For the text-containing cell, return its midpoint in [X, Y] coordinate format. 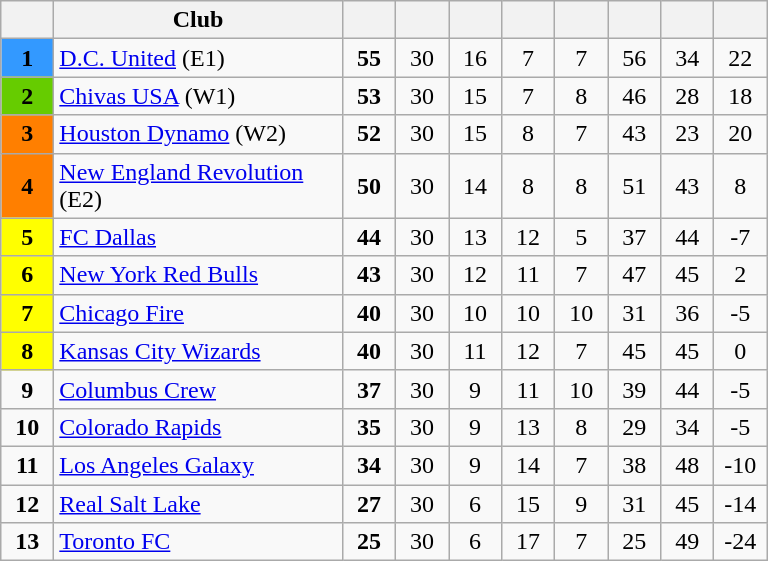
35 [368, 427]
20 [740, 134]
0 [740, 351]
4 [28, 186]
27 [368, 503]
New England Revolution (E2) [198, 186]
-14 [740, 503]
D.C. United (E1) [198, 58]
51 [634, 186]
48 [688, 465]
38 [634, 465]
53 [368, 96]
39 [634, 389]
Los Angeles Galaxy [198, 465]
28 [688, 96]
-7 [740, 237]
-24 [740, 542]
Colorado Rapids [198, 427]
Chicago Fire [198, 313]
23 [688, 134]
46 [634, 96]
22 [740, 58]
-10 [740, 465]
FC Dallas [198, 237]
29 [634, 427]
1 [28, 58]
17 [528, 542]
55 [368, 58]
16 [474, 58]
Club [198, 20]
Kansas City Wizards [198, 351]
47 [634, 275]
Chivas USA (W1) [198, 96]
Columbus Crew [198, 389]
New York Red Bulls [198, 275]
50 [368, 186]
49 [688, 542]
56 [634, 58]
Toronto FC [198, 542]
18 [740, 96]
Houston Dynamo (W2) [198, 134]
3 [28, 134]
52 [368, 134]
Real Salt Lake [198, 503]
36 [688, 313]
